Search for the cell housing the specified text and yield its (x, y) center coordinate. 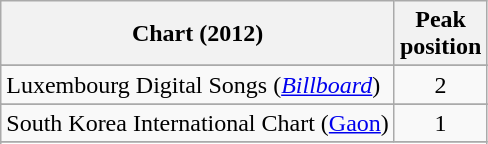
South Korea International Chart (Gaon) (198, 123)
1 (440, 123)
2 (440, 85)
Peakposition (440, 34)
Chart (2012) (198, 34)
Luxembourg Digital Songs (Billboard) (198, 85)
